Locate the cell with the specified text and output its (x, y) center coordinate. 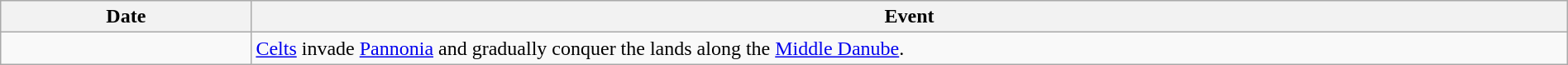
Event (910, 17)
Celts invade Pannonia and gradually conquer the lands along the Middle Danube. (910, 48)
Date (126, 17)
